Output the [X, Y] coordinate of the center of the cell containing the given text.  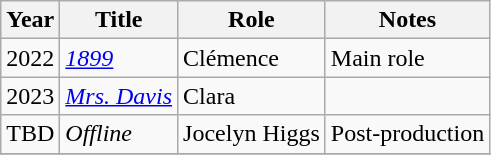
Clémence [252, 58]
Jocelyn Higgs [252, 134]
Main role [407, 58]
Year [30, 20]
Title [119, 20]
2023 [30, 96]
Notes [407, 20]
1899 [119, 58]
Post-production [407, 134]
2022 [30, 58]
Role [252, 20]
TBD [30, 134]
Clara [252, 96]
Mrs. Davis [119, 96]
Offline [119, 134]
